Extract the (X, Y) coordinate from the center of the cell holding the provided text.  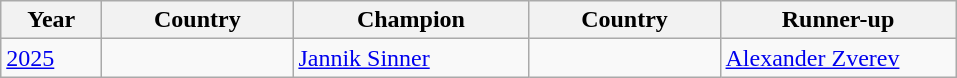
Alexander Zverev (838, 58)
Jannik Sinner (411, 58)
2025 (52, 58)
Year (52, 20)
Runner-up (838, 20)
Champion (411, 20)
